Return the (X, Y) coordinate for the center point of the cell that contains the specified text.  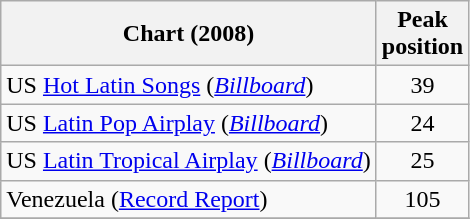
24 (422, 123)
US Hot Latin Songs (Billboard) (189, 85)
39 (422, 85)
Chart (2008) (189, 34)
Venezuela (Record Report) (189, 199)
25 (422, 161)
Peakposition (422, 34)
US Latin Pop Airplay (Billboard) (189, 123)
US Latin Tropical Airplay (Billboard) (189, 161)
105 (422, 199)
